Locate the cell with the specified text and output its [X, Y] center coordinate. 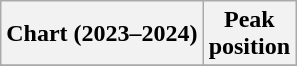
Chart (2023–2024) [102, 34]
Peakposition [249, 34]
